Provide the (x, y) coordinate of the cell's center where the given text is located.  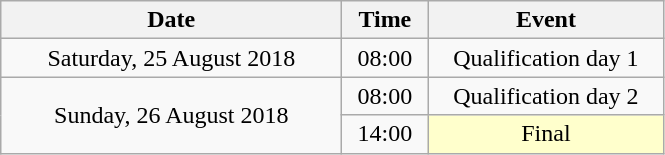
Saturday, 25 August 2018 (172, 58)
Qualification day 2 (546, 96)
Sunday, 26 August 2018 (172, 115)
Final (546, 134)
Qualification day 1 (546, 58)
Date (172, 20)
14:00 (385, 134)
Time (385, 20)
Event (546, 20)
